Determine the (X, Y) coordinate at the center of the cell enclosing the given text.  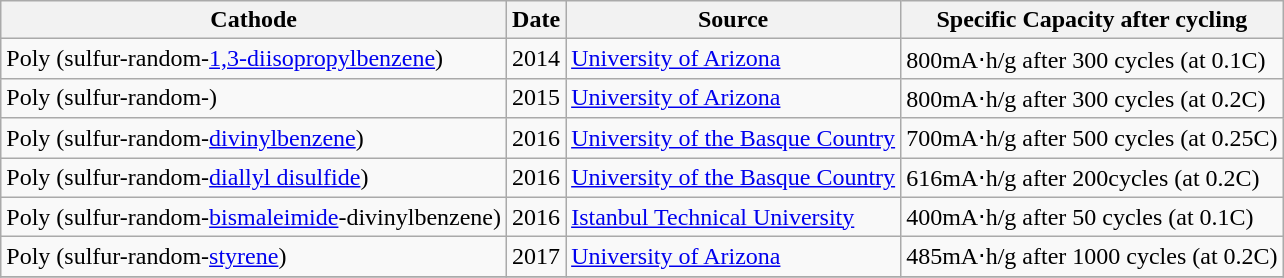
Poly (sulfur-random-divinylbenzene) (254, 138)
Istanbul Technical University (734, 217)
Specific Capacity after cycling (1092, 20)
Poly (sulfur-random-bismaleimide-divinylbenzene) (254, 217)
Poly (sulfur-random-styrene) (254, 257)
Source (734, 20)
Poly (sulfur-random-) (254, 98)
800mA⋅h/g after 300 cycles (at 0.1C) (1092, 59)
Poly (sulfur-random-diallyl disulfide) (254, 178)
Poly (sulfur-random-1,3-diisopropylbenzene) (254, 59)
400mA⋅h/g after 50 cycles (at 0.1C) (1092, 217)
Cathode (254, 20)
2014 (536, 59)
616mA⋅h/g after 200cycles (at 0.2C) (1092, 178)
2015 (536, 98)
Date (536, 20)
2017 (536, 257)
485mA⋅h/g after 1000 cycles (at 0.2C) (1092, 257)
800mA⋅h/g after 300 cycles (at 0.2C) (1092, 98)
700mA⋅h/g after 500 cycles (at 0.25C) (1092, 138)
